Capture the cell that displays the provided text and extract its (X, Y) central coordinate. 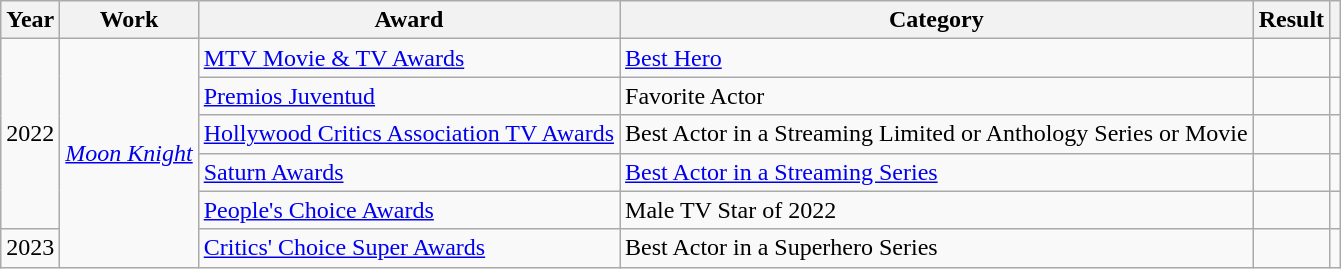
Best Actor in a Streaming Limited or Anthology Series or Movie (937, 134)
Category (937, 20)
Best Hero (937, 58)
Best Actor in a Streaming Series (937, 172)
Premios Juventud (408, 96)
Best Actor in a Superhero Series (937, 248)
2023 (30, 248)
Year (30, 20)
Award (408, 20)
Hollywood Critics Association TV Awards (408, 134)
People's Choice Awards (408, 210)
Critics' Choice Super Awards (408, 248)
Moon Knight (129, 153)
MTV Movie & TV Awards (408, 58)
Result (1291, 20)
Favorite Actor (937, 96)
2022 (30, 134)
Male TV Star of 2022 (937, 210)
Saturn Awards (408, 172)
Work (129, 20)
